Pinpoint the cell where the given text exists, returning its [X, Y] midpoint coordinate. 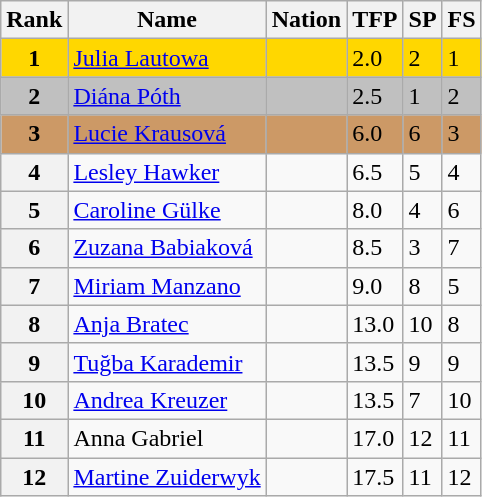
SP [422, 20]
Rank [34, 20]
FS [462, 20]
Anja Bratec [167, 324]
6.0 [375, 134]
Zuzana Babiaková [167, 248]
8.5 [375, 248]
Julia Lautowa [167, 58]
Nation [306, 20]
Lesley Hawker [167, 172]
Martine Zuiderwyk [167, 477]
Anna Gabriel [167, 438]
Caroline Gülke [167, 210]
2.0 [375, 58]
Name [167, 20]
13.0 [375, 324]
8.0 [375, 210]
TFP [375, 20]
Lucie Krausová [167, 134]
Diána Póth [167, 96]
9.0 [375, 286]
Miriam Manzano [167, 286]
Tuğba Karademir [167, 362]
17.0 [375, 438]
Andrea Kreuzer [167, 400]
2.5 [375, 96]
17.5 [375, 477]
6.5 [375, 172]
